Extract the (x, y) coordinate from the center of the cell holding the provided text.  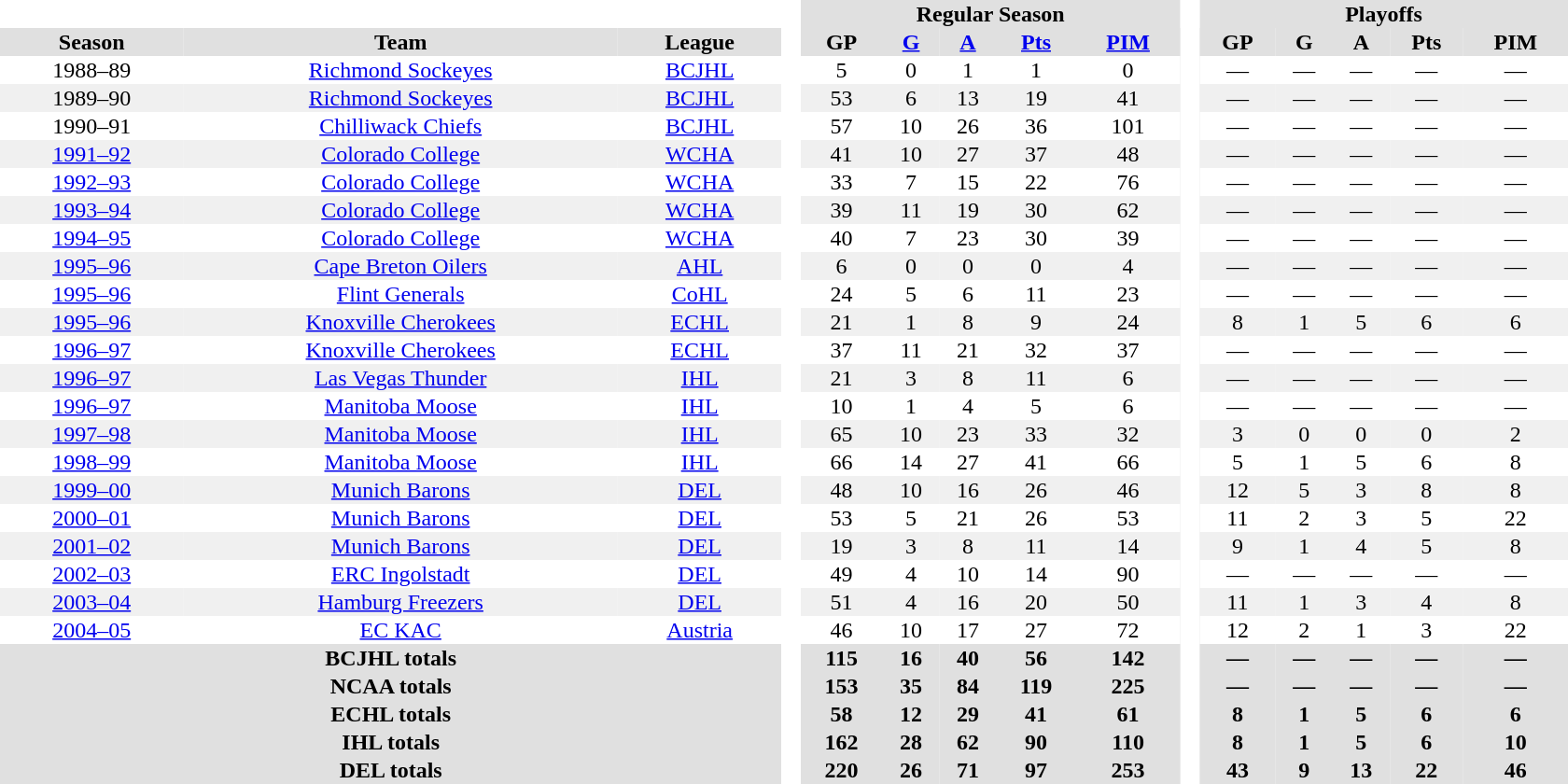
1991–92 (91, 154)
IHL totals (390, 742)
43 (1238, 770)
NCAA totals (390, 686)
Flint Generals (400, 294)
61 (1128, 714)
Cape Breton Oilers (400, 266)
ERC Ingolstadt (400, 574)
142 (1128, 658)
35 (911, 686)
15 (969, 182)
CoHL (700, 294)
101 (1128, 126)
29 (969, 714)
Chilliwack Chiefs (400, 126)
Season (91, 42)
ECHL totals (390, 714)
253 (1128, 770)
1994–95 (91, 238)
57 (842, 126)
1992–93 (91, 182)
51 (842, 602)
Las Vegas Thunder (400, 378)
1998–99 (91, 462)
119 (1036, 686)
20 (1036, 602)
1993–94 (91, 210)
220 (842, 770)
2003–04 (91, 602)
162 (842, 742)
110 (1128, 742)
Hamburg Freezers (400, 602)
97 (1036, 770)
153 (842, 686)
115 (842, 658)
17 (969, 630)
AHL (700, 266)
1999–00 (91, 490)
Playoffs (1383, 14)
1990–91 (91, 126)
1988–89 (91, 70)
Austria (700, 630)
49 (842, 574)
1997–98 (91, 434)
2000–01 (91, 518)
Team (400, 42)
2004–05 (91, 630)
EC KAC (400, 630)
2002–03 (91, 574)
League (700, 42)
225 (1128, 686)
58 (842, 714)
28 (911, 742)
65 (842, 434)
BCJHL totals (390, 658)
76 (1128, 182)
50 (1128, 602)
36 (1036, 126)
Regular Season (991, 14)
DEL totals (390, 770)
56 (1036, 658)
1989–90 (91, 98)
72 (1128, 630)
71 (969, 770)
84 (969, 686)
2001–02 (91, 546)
